Provide the (X, Y) coordinate of the cell's center where the given text is located.  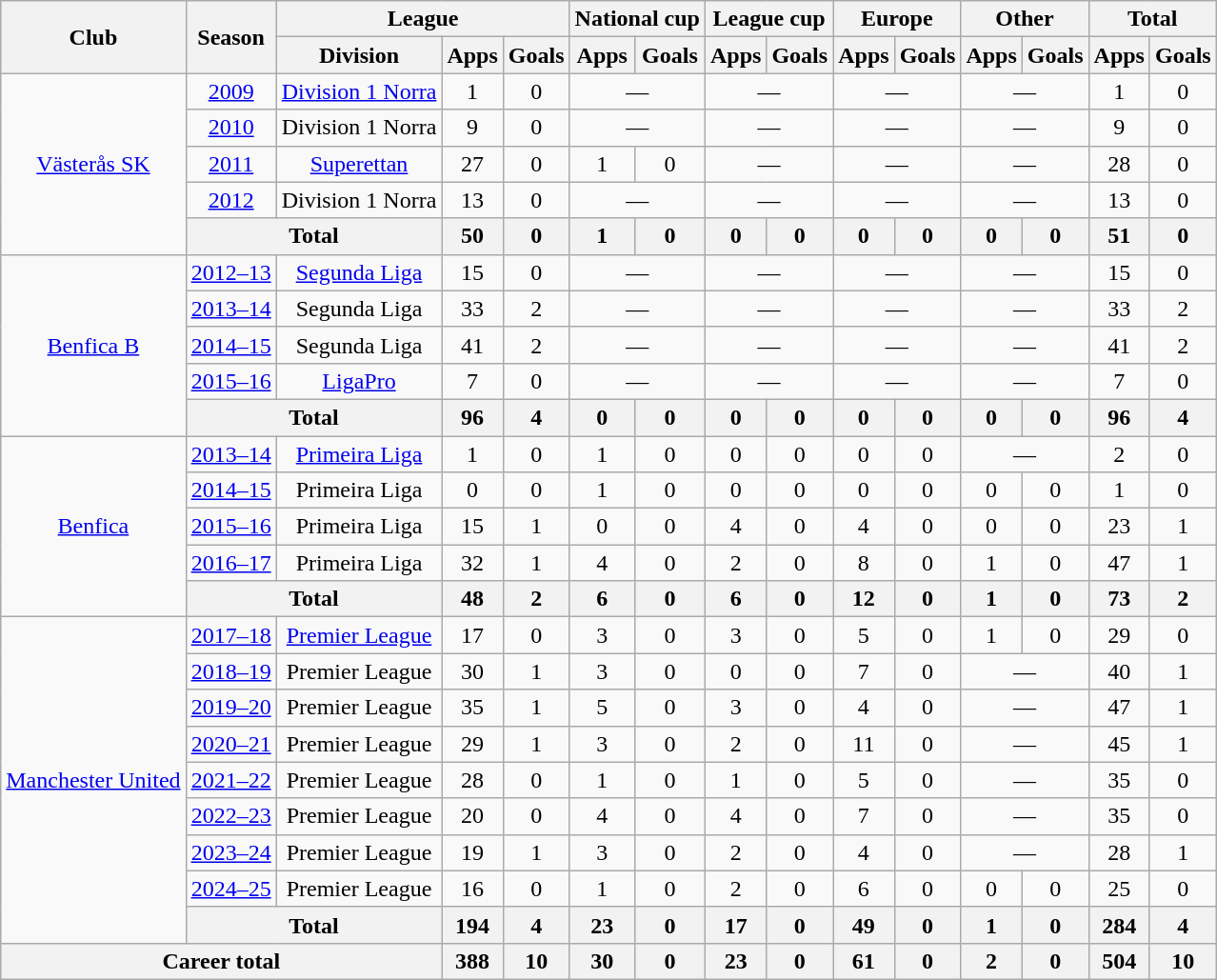
49 (864, 925)
2023–24 (230, 852)
2012 (230, 200)
Superettan (359, 164)
2021–22 (230, 780)
LigaPro (359, 381)
League cup (768, 19)
Club (93, 37)
2019–20 (230, 708)
40 (1119, 671)
20 (472, 816)
12 (864, 599)
32 (472, 563)
Manchester United (93, 781)
2020–21 (230, 744)
27 (472, 164)
388 (472, 961)
73 (1119, 599)
2009 (230, 91)
2018–19 (230, 671)
194 (472, 925)
Europe (897, 19)
284 (1119, 925)
Career total (221, 961)
504 (1119, 961)
25 (1119, 889)
51 (1119, 236)
11 (864, 744)
Season (230, 37)
19 (472, 852)
48 (472, 599)
2022–23 (230, 816)
Division (359, 55)
2012–13 (230, 272)
Benfica B (93, 345)
61 (864, 961)
2024–25 (230, 889)
2011 (230, 164)
League (423, 19)
50 (472, 236)
8 (864, 563)
Västerås SK (93, 164)
45 (1119, 744)
2017–18 (230, 635)
2010 (230, 128)
16 (472, 889)
National cup (637, 19)
Other (1025, 19)
Benfica (93, 527)
2016–17 (230, 563)
